Locate the cell with the specified text and output its [X, Y] center coordinate. 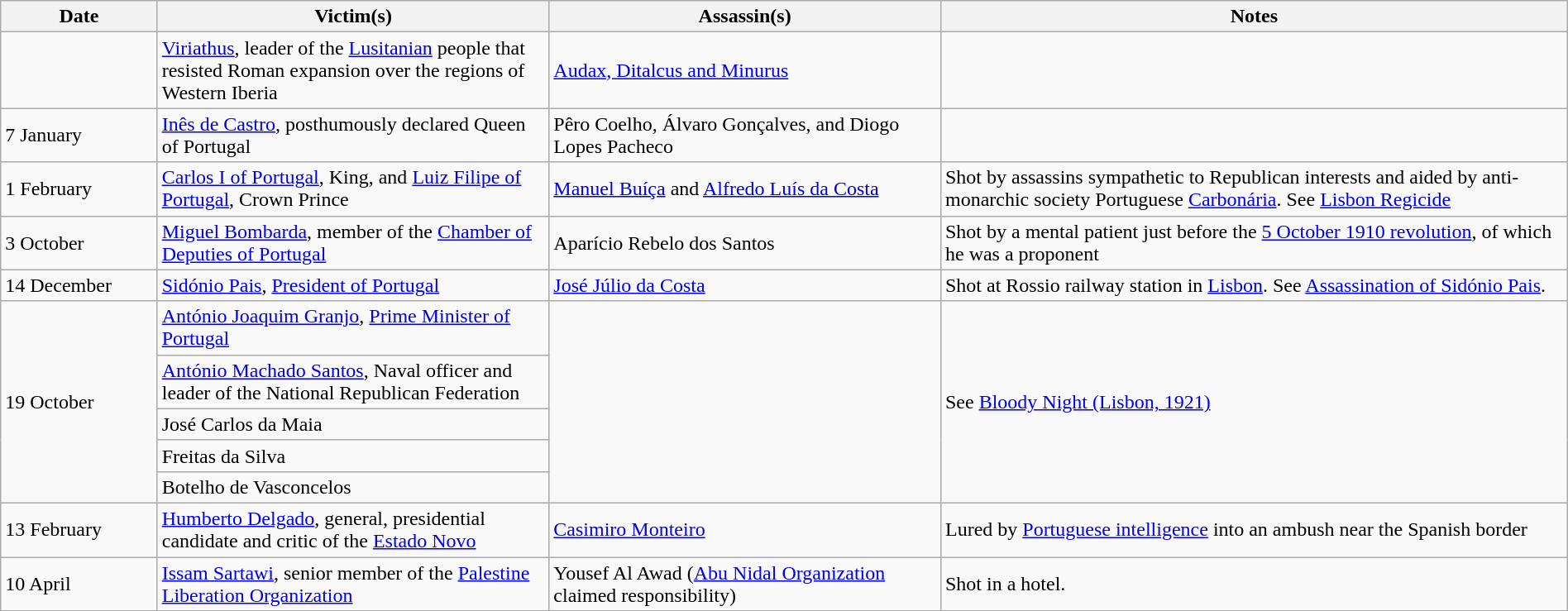
Botelho de Vasconcelos [353, 487]
Shot by assassins sympathetic to Republican interests and aided by anti-monarchic society Portuguese Carbonária. See Lisbon Regicide [1254, 189]
Yousef Al Awad (Abu Nidal Organization claimed responsibility) [745, 584]
Miguel Bombarda, member of the Chamber of Deputies of Portugal [353, 243]
See Bloody Night (Lisbon, 1921) [1254, 402]
Notes [1254, 17]
Shot at Rossio railway station in Lisbon. See Assassination of Sidónio Pais. [1254, 285]
Casimiro Monteiro [745, 529]
Issam Sartawi, senior member of the Palestine Liberation Organization [353, 584]
Humberto Delgado, general, presidential candidate and critic of the Estado Novo [353, 529]
Victim(s) [353, 17]
Assassin(s) [745, 17]
Audax, Ditalcus and Minurus [745, 70]
José Júlio da Costa [745, 285]
10 April [79, 584]
3 October [79, 243]
Shot in a hotel. [1254, 584]
7 January [79, 136]
Aparício Rebelo dos Santos [745, 243]
José Carlos da Maia [353, 424]
Lured by Portuguese intelligence into an ambush near the Spanish border [1254, 529]
Manuel Buíça and Alfredo Luís da Costa [745, 189]
António Joaquim Granjo, Prime Minister of Portugal [353, 327]
Carlos I of Portugal, King, and Luiz Filipe of Portugal, Crown Prince [353, 189]
13 February [79, 529]
Shot by a mental patient just before the 5 October 1910 revolution, of which he was a proponent [1254, 243]
Inês de Castro, posthumously declared Queen of Portugal [353, 136]
Pêro Coelho, Álvaro Gonçalves, and Diogo Lopes Pacheco [745, 136]
António Machado Santos, Naval officer and leader of the National Republican Federation [353, 382]
Freitas da Silva [353, 456]
Date [79, 17]
14 December [79, 285]
Viriathus, leader of the Lusitanian people that resisted Roman expansion over the regions of Western Iberia [353, 70]
1 February [79, 189]
19 October [79, 402]
Sidónio Pais, President of Portugal [353, 285]
